Find where the given text appears and provide that cell's center as [x, y] coordinate. 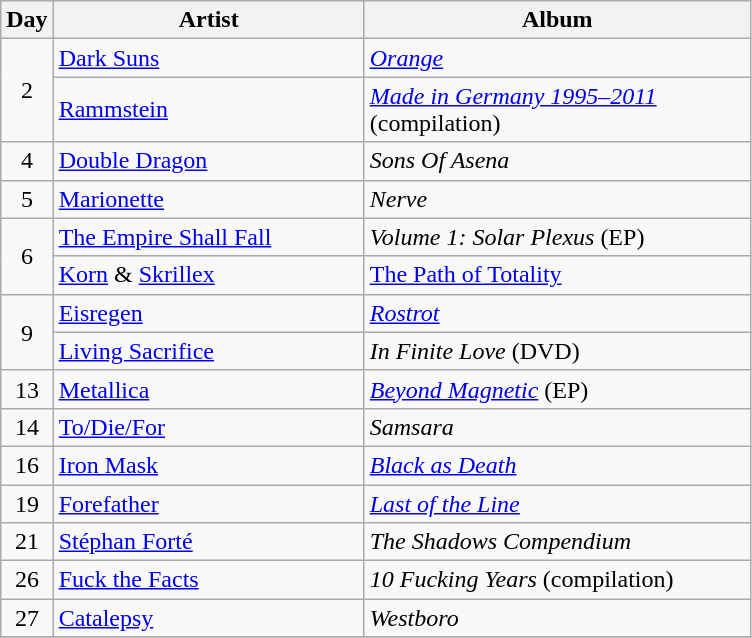
Black as Death [557, 465]
Catalepsy [208, 618]
Living Sacrifice [208, 351]
Artist [208, 20]
The Path of Totality [557, 275]
Forefather [208, 503]
21 [27, 542]
Volume 1: Solar Plexus (EP) [557, 237]
Album [557, 20]
19 [27, 503]
9 [27, 332]
4 [27, 161]
Orange [557, 58]
Dark Suns [208, 58]
6 [27, 256]
Westboro [557, 618]
5 [27, 199]
26 [27, 580]
Fuck the Facts [208, 580]
Sons Of Asena [557, 161]
13 [27, 389]
10 Fucking Years (compilation) [557, 580]
Marionette [208, 199]
2 [27, 90]
Last of the Line [557, 503]
14 [27, 427]
Metallica [208, 389]
Day [27, 20]
Rostrot [557, 313]
In Finite Love (DVD) [557, 351]
The Shadows Compendium [557, 542]
Nerve [557, 199]
Stéphan Forté [208, 542]
16 [27, 465]
Korn & Skrillex [208, 275]
Rammstein [208, 110]
To/Die/For [208, 427]
27 [27, 618]
Made in Germany 1995–2011 (compilation) [557, 110]
Eisregen [208, 313]
Beyond Magnetic (EP) [557, 389]
Double Dragon [208, 161]
Samsara [557, 427]
The Empire Shall Fall [208, 237]
Iron Mask [208, 465]
